From the cell containing the given text, extract its center point as [x, y] coordinate. 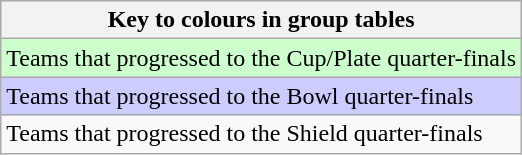
Teams that progressed to the Bowl quarter-finals [262, 96]
Teams that progressed to the Cup/Plate quarter-finals [262, 58]
Key to colours in group tables [262, 20]
Teams that progressed to the Shield quarter-finals [262, 134]
